Return the [X, Y] coordinate for the center point of the cell that contains the specified text.  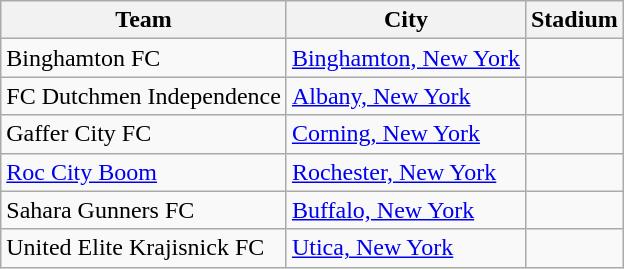
Sahara Gunners FC [144, 210]
Binghamton, New York [406, 58]
Stadium [574, 20]
Rochester, New York [406, 172]
Binghamton FC [144, 58]
Buffalo, New York [406, 210]
United Elite Krajisnick FC [144, 248]
Roc City Boom [144, 172]
City [406, 20]
Albany, New York [406, 96]
FC Dutchmen Independence [144, 96]
Team [144, 20]
Utica, New York [406, 248]
Gaffer City FC [144, 134]
Corning, New York [406, 134]
